Determine the [x, y] coordinate at the center of the cell enclosing the given text.  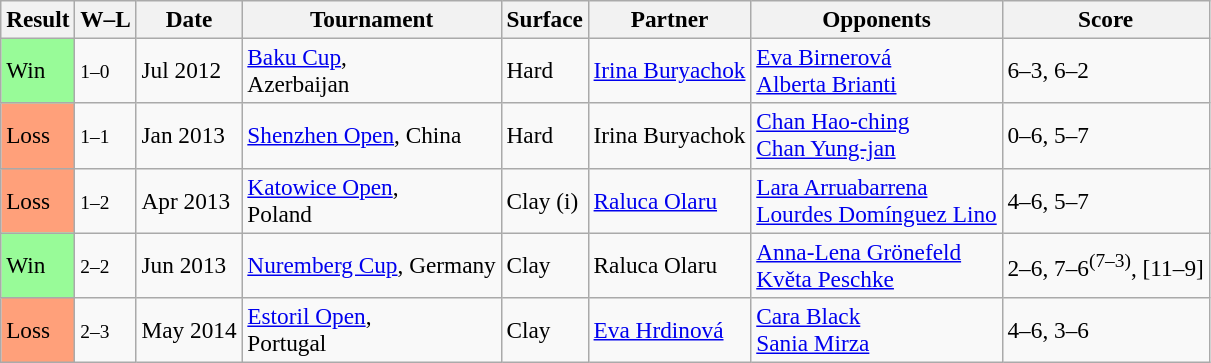
1–0 [106, 70]
W–L [106, 19]
Shenzhen Open, China [372, 136]
Opponents [876, 19]
Jul 2012 [189, 70]
Result [38, 19]
May 2014 [189, 330]
2–2 [106, 264]
Katowice Open, Poland [372, 200]
Surface [544, 19]
Eva Hrdinová [670, 330]
Lara Arruabarrena Lourdes Domínguez Lino [876, 200]
Nuremberg Cup, Germany [372, 264]
Clay (i) [544, 200]
6–3, 6–2 [1106, 70]
Eva Birnerová Alberta Brianti [876, 70]
Estoril Open, Portugal [372, 330]
4–6, 3–6 [1106, 330]
Partner [670, 19]
0–6, 5–7 [1106, 136]
Cara Black Sania Mirza [876, 330]
Anna-Lena Grönefeld Květa Peschke [876, 264]
Date [189, 19]
Baku Cup, Azerbaijan [372, 70]
Chan Hao-ching Chan Yung-jan [876, 136]
4–6, 5–7 [1106, 200]
1–2 [106, 200]
Jan 2013 [189, 136]
2–3 [106, 330]
Score [1106, 19]
Tournament [372, 19]
Jun 2013 [189, 264]
Apr 2013 [189, 200]
1–1 [106, 136]
2–6, 7–6(7–3), [11–9] [1106, 264]
